Detect which cell encompasses the target text, then output its [x, y] center coordinate. 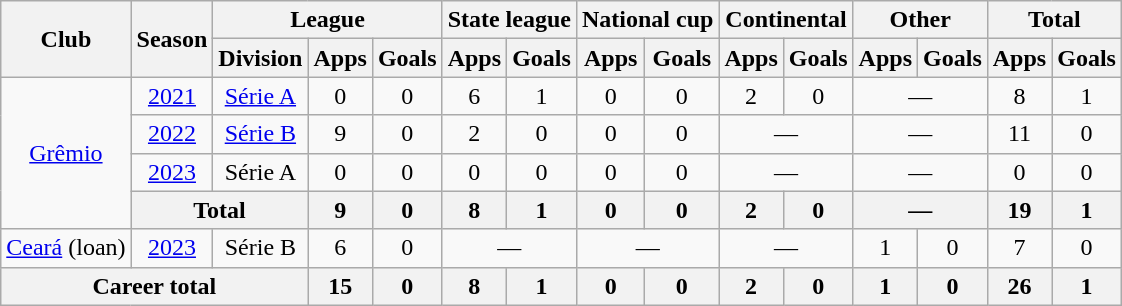
Club [66, 39]
Career total [154, 286]
11 [1019, 134]
Other [920, 20]
2022 [172, 134]
19 [1019, 210]
State league [509, 20]
Grêmio [66, 153]
26 [1019, 286]
Continental [786, 20]
Division [260, 58]
Ceará (loan) [66, 248]
National cup [647, 20]
Season [172, 39]
2021 [172, 96]
15 [340, 286]
League [328, 20]
7 [1019, 248]
